Determine the (x, y) coordinate at the center of the cell enclosing the given text.  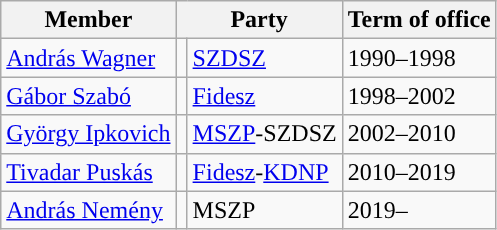
MSZP (264, 210)
2010–2019 (419, 172)
1998–2002 (419, 96)
Member (88, 20)
1990–1998 (419, 58)
Fidesz-KDNP (264, 172)
2002–2010 (419, 134)
Gábor Szabó (88, 96)
MSZP-SZDSZ (264, 134)
Tivadar Puskás (88, 172)
András Wagner (88, 58)
Party (259, 20)
SZDSZ (264, 58)
András Nemény (88, 210)
Fidesz (264, 96)
György Ipkovich (88, 134)
Term of office (419, 20)
2019– (419, 210)
